Search for the cell housing the specified text and yield its (x, y) center coordinate. 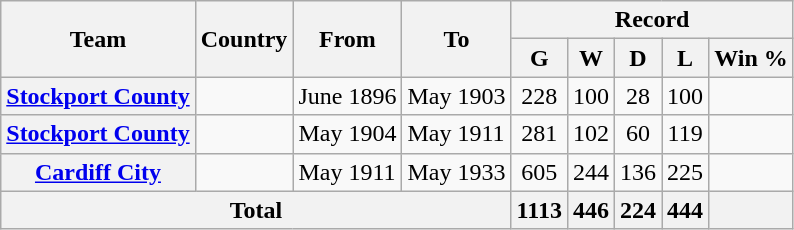
119 (686, 134)
1113 (539, 210)
60 (638, 134)
Team (98, 39)
446 (590, 210)
228 (539, 96)
225 (686, 172)
May 1933 (456, 172)
L (686, 58)
Total (256, 210)
605 (539, 172)
W (590, 58)
Cardiff City (98, 172)
June 1896 (348, 96)
G (539, 58)
244 (590, 172)
May 1904 (348, 134)
28 (638, 96)
Country (244, 39)
102 (590, 134)
444 (686, 210)
From (348, 39)
To (456, 39)
May 1903 (456, 96)
281 (539, 134)
136 (638, 172)
Win % (752, 58)
224 (638, 210)
D (638, 58)
Record (652, 20)
